Extract the [X, Y] coordinate from the center of the cell holding the provided text.  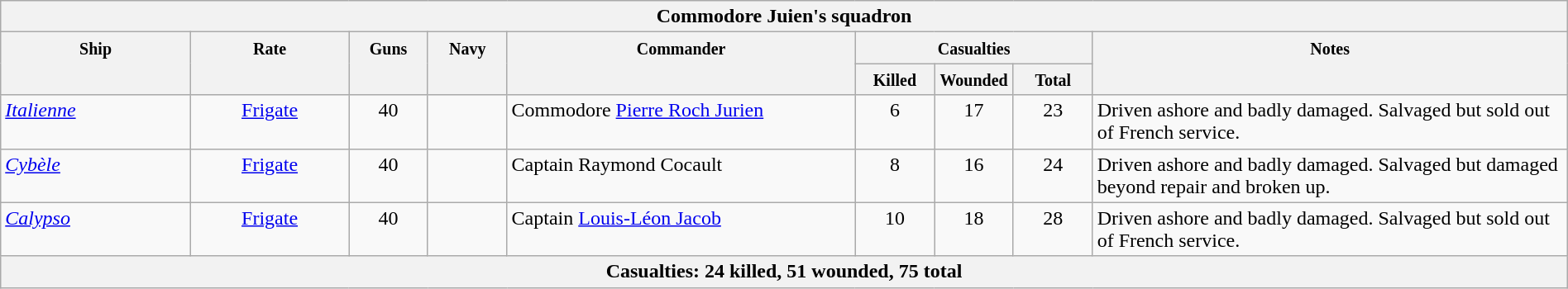
Notes [1330, 64]
Casualties [974, 48]
23 [1053, 122]
Rate [270, 64]
Cybèle [96, 175]
Captain Louis-Léon Jacob [681, 230]
Commander [681, 64]
Commodore Pierre Roch Jurien [681, 122]
Guns [389, 64]
18 [974, 230]
17 [974, 122]
24 [1053, 175]
10 [895, 230]
16 [974, 175]
Commodore Juien's squadron [784, 17]
Navy [467, 64]
Wounded [974, 79]
28 [1053, 230]
Ship [96, 64]
Casualties: 24 killed, 51 wounded, 75 total [784, 272]
Captain Raymond Cocault [681, 175]
Total [1053, 79]
8 [895, 175]
Killed [895, 79]
Italienne [96, 122]
Calypso [96, 230]
6 [895, 122]
Driven ashore and badly damaged. Salvaged but damaged beyond repair and broken up. [1330, 175]
